From the cell containing the given text, extract its center point as [X, Y] coordinate. 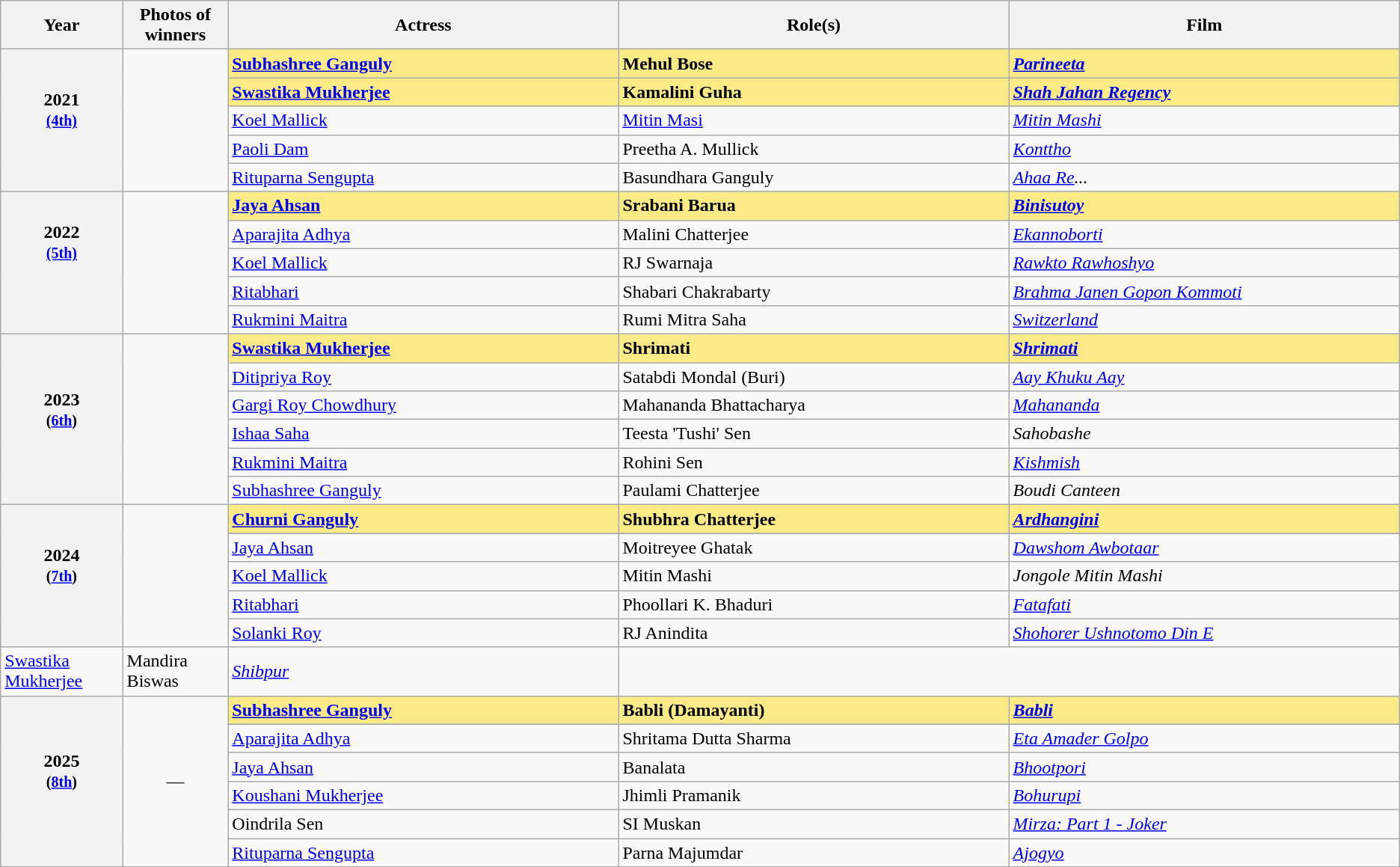
Bohurupi [1204, 795]
Konttho [1204, 149]
RJ Swarnaja [814, 263]
2025(8th) [61, 781]
Mirza: Part 1 - Joker [1204, 824]
Shibpur [423, 672]
Babli [1204, 710]
Parna Majumdar [814, 852]
Paulami Chatterjee [814, 491]
Fatafati [1204, 604]
Preetha A. Mullick [814, 149]
Malini Chatterjee [814, 234]
Teesta 'Tushi' Sen [814, 434]
Mandira Biswas [175, 672]
Ardhangini [1204, 519]
Shabari Chakrabarty [814, 291]
Moitreyee Ghatak [814, 548]
Ishaa Saha [423, 434]
Dawshom Awbotaar [1204, 548]
Eta Amader Golpo [1204, 738]
Mehul Bose [814, 64]
Kishmish [1204, 462]
Kamalini Guha [814, 92]
Bhootpori [1204, 767]
Parineeta [1204, 64]
Oindrila Sen [423, 824]
Mitin Masi [814, 120]
Mahananda Bhattacharya [814, 405]
Banalata [814, 767]
Shah Jahan Regency [1204, 92]
RJ Anindita [814, 633]
Gargi Roy Chowdhury [423, 405]
Ahaa Re... [1204, 177]
Binisutoy [1204, 206]
Paoli Dam [423, 149]
Rawkto Rawhoshyo [1204, 263]
Aay Khuku Aay [1204, 376]
Basundhara Ganguly [814, 177]
Switzerland [1204, 319]
2021(4th) [61, 120]
Phoollari K. Bhaduri [814, 604]
Ajogyo [1204, 852]
Jongole Mitin Mashi [1204, 576]
Mahananda [1204, 405]
Koushani Mukherjee [423, 795]
Rumi Mitra Saha [814, 319]
Film [1204, 25]
Sahobashe [1204, 434]
Ditipriya Roy [423, 376]
SI Muskan [814, 824]
Shohorer Ushnotomo Din E [1204, 633]
Actress [423, 25]
Babli (Damayanti) [814, 710]
Role(s) [814, 25]
Photos of winners [175, 25]
Rohini Sen [814, 462]
Srabani Barua [814, 206]
2022(5th) [61, 263]
Brahma Janen Gopon Kommoti [1204, 291]
Shritama Dutta Sharma [814, 738]
Year [61, 25]
Shubhra Chatterjee [814, 519]
Churni Ganguly [423, 519]
Ekannoborti [1204, 234]
— [175, 781]
2023(6th) [61, 419]
2024(7th) [61, 576]
Solanki Roy [423, 633]
Satabdi Mondal (Buri) [814, 376]
Boudi Canteen [1204, 491]
Jhimli Pramanik [814, 795]
